For the text-containing cell, return its midpoint in (x, y) coordinate format. 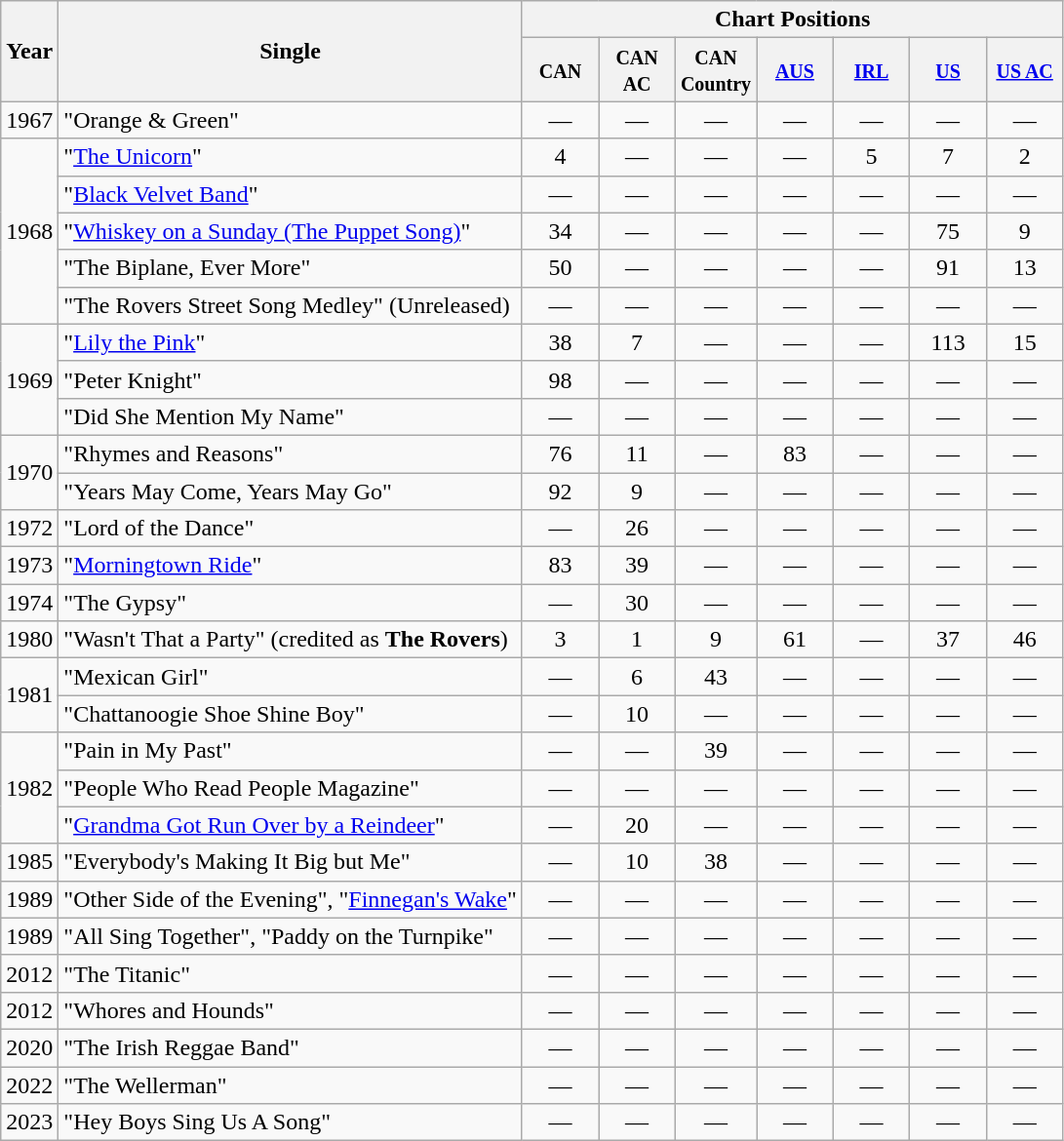
"Whiskey on a Sunday (The Puppet Song)" (291, 231)
Single (291, 51)
"The Titanic" (291, 973)
75 (948, 231)
"The Irish Reggae Band" (291, 1047)
US AC (1024, 70)
"Other Side of the Evening", "Finnegan's Wake" (291, 899)
26 (638, 529)
"Pain in My Past" (291, 751)
1968 (29, 231)
"Years May Come, Years May Go" (291, 491)
AUS (796, 70)
13 (1024, 268)
91 (948, 268)
"The Wellerman" (291, 1085)
"Whores and Hounds" (291, 1010)
1980 (29, 640)
"Peter Knight" (291, 379)
"The Rovers Street Song Medley" (Unreleased) (291, 305)
1985 (29, 862)
1982 (29, 788)
1972 (29, 529)
92 (560, 491)
1973 (29, 566)
2022 (29, 1085)
1970 (29, 472)
3 (560, 640)
2023 (29, 1122)
1 (638, 640)
"Black Velvet Band" (291, 194)
15 (1024, 342)
"Grandma Got Run Over by a Reindeer" (291, 825)
2 (1024, 157)
"Orange & Green" (291, 120)
"Wasn't That a Party" (credited as The Rovers) (291, 640)
US (948, 70)
46 (1024, 640)
"Lord of the Dance" (291, 529)
"The Unicorn" (291, 157)
Chart Positions (792, 20)
2020 (29, 1047)
61 (796, 640)
113 (948, 342)
"Morningtown Ride" (291, 566)
"All Sing Together", "Paddy on the Turnpike" (291, 936)
1969 (29, 379)
CAN (560, 70)
98 (560, 379)
"The Gypsy" (291, 603)
20 (638, 825)
"Chattanoogie Shoe Shine Boy" (291, 714)
"People Who Read People Magazine" (291, 788)
1974 (29, 603)
"Did She Mention My Name" (291, 416)
CAN Country (716, 70)
30 (638, 603)
34 (560, 231)
"Everybody's Making It Big but Me" (291, 862)
"The Biplane, Ever More" (291, 268)
1967 (29, 120)
"Hey Boys Sing Us A Song" (291, 1122)
37 (948, 640)
IRL (872, 70)
"Rhymes and Reasons" (291, 453)
Year (29, 51)
1981 (29, 695)
5 (872, 157)
CAN AC (638, 70)
"Lily the Pink" (291, 342)
6 (638, 677)
"Mexican Girl" (291, 677)
50 (560, 268)
11 (638, 453)
76 (560, 453)
43 (716, 677)
4 (560, 157)
